Detect which cell encompasses the target text, then output its (x, y) center coordinate. 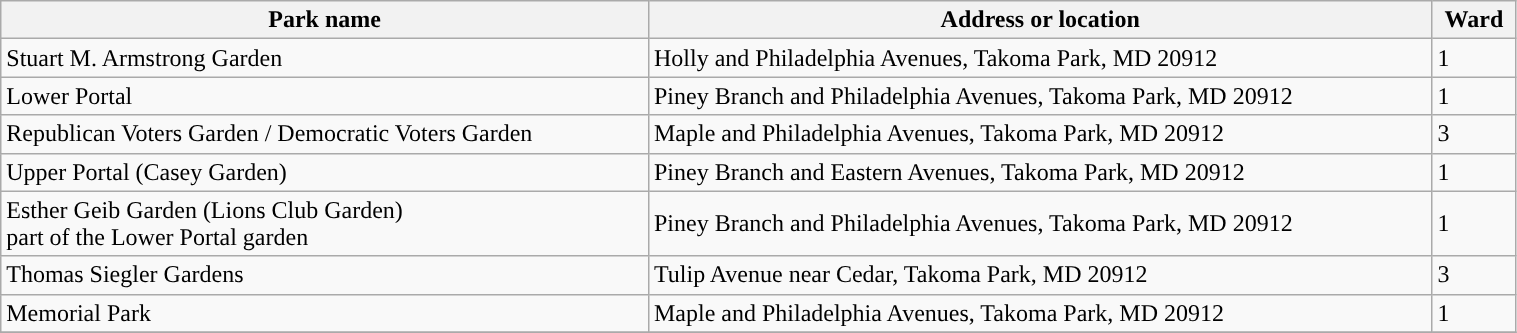
Stuart M. Armstrong Garden (325, 58)
Ward (1474, 20)
Thomas Siegler Gardens (325, 275)
Upper Portal (Casey Garden) (325, 172)
Lower Portal (325, 96)
Holly and Philadelphia Avenues, Takoma Park, MD 20912 (1040, 58)
Piney Branch and Eastern Avenues, Takoma Park, MD 20912 (1040, 172)
Tulip Avenue near Cedar, Takoma Park, MD 20912 (1040, 275)
Republican Voters Garden / Democratic Voters Garden (325, 134)
Address or location (1040, 20)
Park name (325, 20)
Esther Geib Garden (Lions Club Garden)part of the Lower Portal garden (325, 224)
Memorial Park (325, 313)
